Output the [x, y] coordinate of the center of the cell containing the given text.  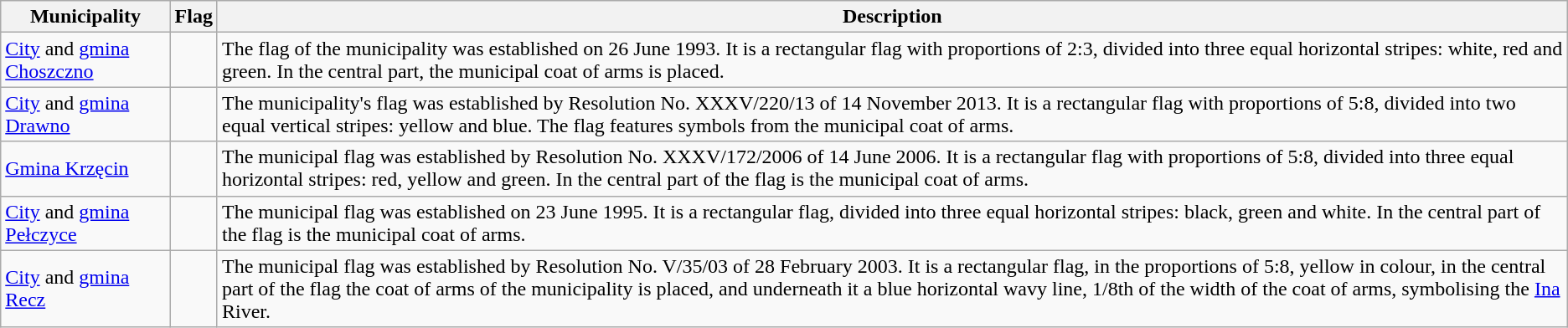
Gmina Krzęcin [85, 169]
Description [892, 17]
Flag [193, 17]
City and gmina Drawno [85, 114]
City and gmina Recz [85, 289]
City and gmina Choszczno [85, 60]
Municipality [85, 17]
City and gmina Pełczyce [85, 223]
